Search for the cell housing the specified text and yield its [X, Y] center coordinate. 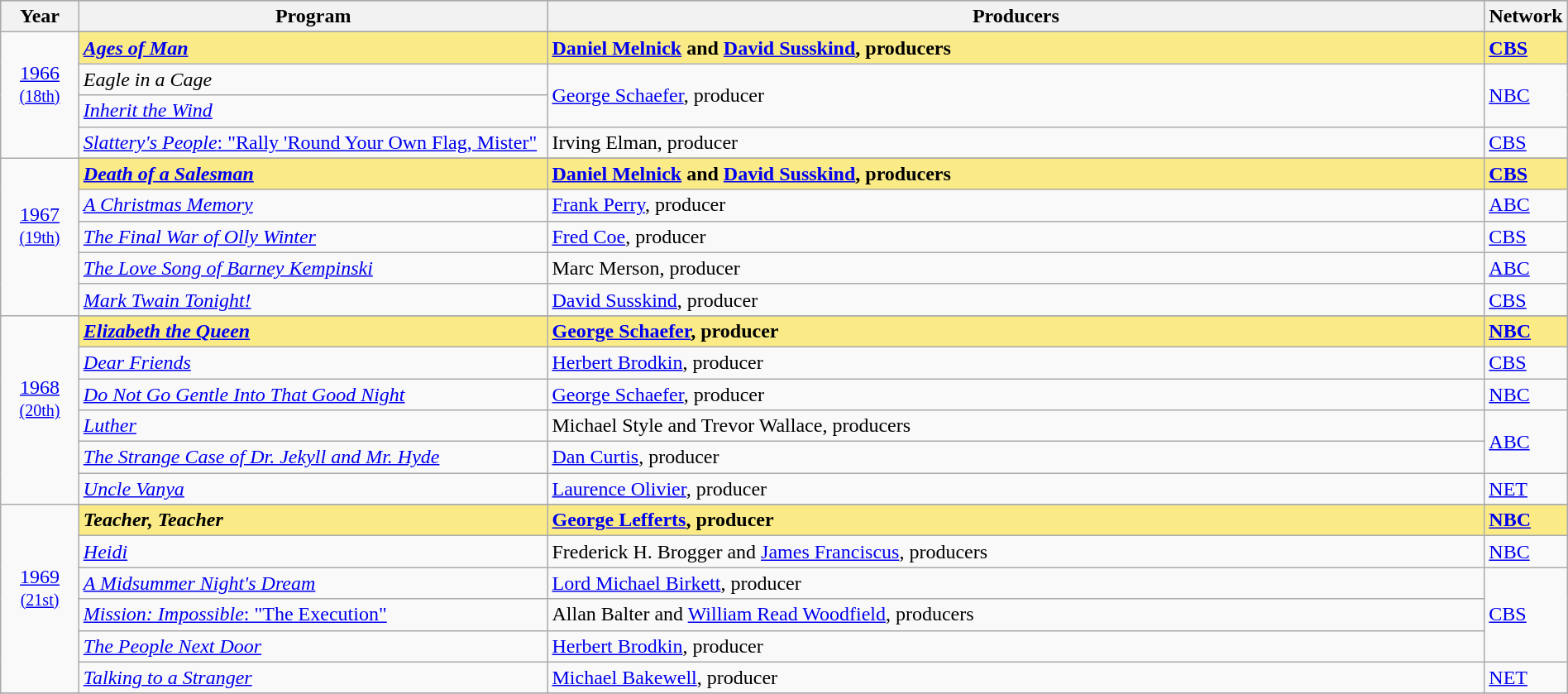
1966(18th) [40, 95]
Fred Coe, producer [1016, 237]
Year [40, 17]
The People Next Door [313, 646]
Frederick H. Brogger and James Franciscus, producers [1016, 552]
Program [313, 17]
Marc Merson, producer [1016, 268]
Dear Friends [313, 362]
Michael Bakewell, producer [1016, 677]
Talking to a Stranger [313, 677]
George Lefferts, producer [1016, 520]
Luther [313, 426]
A Christmas Memory [313, 205]
Mission: Impossible: "The Execution" [313, 615]
Elizabeth the Queen [313, 331]
Uncle Vanya [313, 489]
Laurence Olivier, producer [1016, 489]
A Midsummer Night's Dream [313, 583]
1967(19th) [40, 237]
Dan Curtis, producer [1016, 457]
Do Not Go Gentle Into That Good Night [313, 395]
1968(20th) [40, 409]
Frank Perry, producer [1016, 205]
The Love Song of Barney Kempinski [313, 268]
Slattery's People: "Rally 'Round Your Own Flag, Mister" [313, 142]
1969(21st) [40, 599]
Teacher, Teacher [313, 520]
Eagle in a Cage [313, 79]
Michael Style and Trevor Wallace, producers [1016, 426]
Producers [1016, 17]
Inherit the Wind [313, 111]
Mark Twain Tonight! [313, 299]
Allan Balter and William Read Woodfield, producers [1016, 615]
The Final War of Olly Winter [313, 237]
David Susskind, producer [1016, 299]
Irving Elman, producer [1016, 142]
The Strange Case of Dr. Jekyll and Mr. Hyde [313, 457]
Death of a Salesman [313, 174]
Network [1526, 17]
Ages of Man [313, 48]
Lord Michael Birkett, producer [1016, 583]
Heidi [313, 552]
